Scan for the cell matching the given text and deliver its (x, y) coordinate at center. 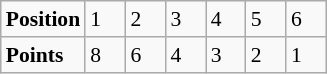
5 (266, 19)
8 (105, 55)
Position (43, 19)
Points (43, 55)
